Capture the cell that displays the provided text and extract its [x, y] central coordinate. 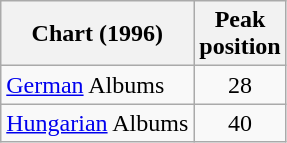
Chart (1996) [98, 34]
Peakposition [240, 34]
German Albums [98, 85]
Hungarian Albums [98, 123]
40 [240, 123]
28 [240, 85]
